Return the [X, Y] coordinate for the center point of the cell that contains the specified text.  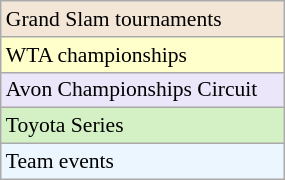
WTA championships [142, 55]
Avon Championships Circuit [142, 90]
Team events [142, 162]
Toyota Series [142, 126]
Grand Slam tournaments [142, 19]
